Detect which cell encompasses the target text, then output its (X, Y) center coordinate. 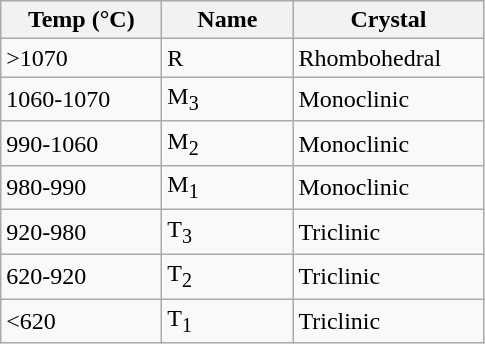
R (228, 58)
920-980 (82, 232)
620-920 (82, 276)
990-1060 (82, 143)
T1 (228, 321)
T3 (228, 232)
M2 (228, 143)
M3 (228, 99)
Name (228, 20)
Rhombohedral (388, 58)
M1 (228, 188)
980-990 (82, 188)
<620 (82, 321)
Crystal (388, 20)
Temp (°C) (82, 20)
T2 (228, 276)
>1070 (82, 58)
1060-1070 (82, 99)
